Find where the given text appears and provide that cell's center as [x, y] coordinate. 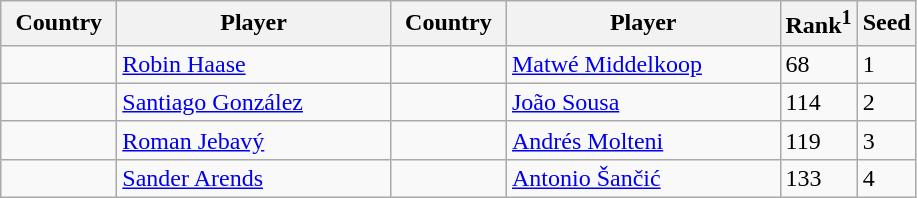
119 [818, 140]
114 [818, 102]
Rank1 [818, 24]
Antonio Šančić [643, 178]
Sander Arends [254, 178]
João Sousa [643, 102]
Robin Haase [254, 64]
Roman Jebavý [254, 140]
2 [886, 102]
Seed [886, 24]
Andrés Molteni [643, 140]
Matwé Middelkoop [643, 64]
133 [818, 178]
1 [886, 64]
Santiago González [254, 102]
3 [886, 140]
4 [886, 178]
68 [818, 64]
